Return the [x, y] coordinate for the center point of the cell that contains the specified text.  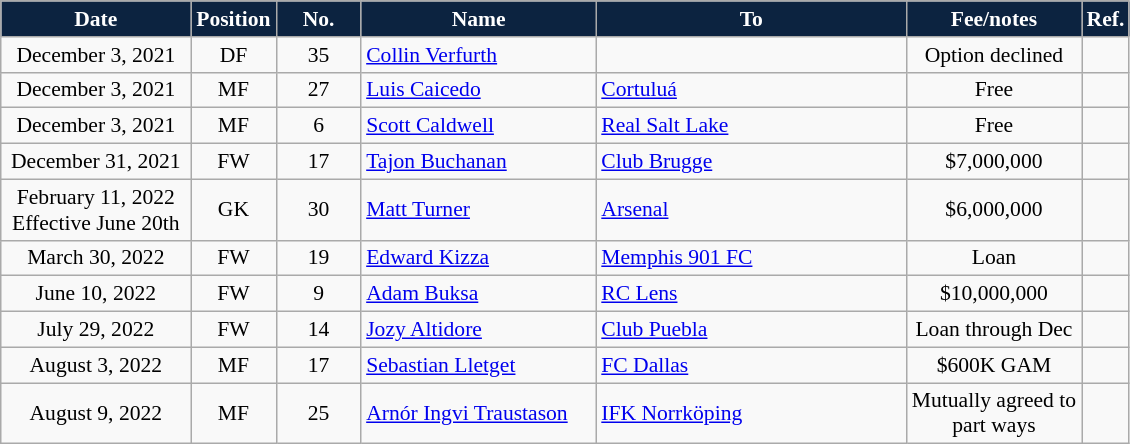
Collin Verfurth [478, 55]
To [751, 19]
19 [318, 258]
Mutually agreed to part ways [994, 414]
Real Salt Lake [751, 126]
Luis Caicedo [478, 90]
June 10, 2022 [96, 294]
Club Brugge [751, 162]
Arnór Ingvi Traustason [478, 414]
Ref. [1106, 19]
Matt Turner [478, 210]
RC Lens [751, 294]
14 [318, 330]
December 31, 2021 [96, 162]
Cortuluá [751, 90]
Scott Caldwell [478, 126]
FC Dallas [751, 365]
27 [318, 90]
Jozy Altidore [478, 330]
Loan [994, 258]
9 [318, 294]
GK [234, 210]
Arsenal [751, 210]
Tajon Buchanan [478, 162]
$7,000,000 [994, 162]
Loan through Dec [994, 330]
August 3, 2022 [96, 365]
Adam Buksa [478, 294]
No. [318, 19]
35 [318, 55]
Option declined [994, 55]
$6,000,000 [994, 210]
Memphis 901 FC [751, 258]
DF [234, 55]
25 [318, 414]
Sebastian Lletget [478, 365]
$600K GAM [994, 365]
6 [318, 126]
February 11, 2022Effective June 20th [96, 210]
Name [478, 19]
March 30, 2022 [96, 258]
Edward Kizza [478, 258]
IFK Norrköping [751, 414]
Club Puebla [751, 330]
$10,000,000 [994, 294]
August 9, 2022 [96, 414]
30 [318, 210]
Fee/notes [994, 19]
Date [96, 19]
Position [234, 19]
July 29, 2022 [96, 330]
